Search for the cell housing the specified text and yield its [x, y] center coordinate. 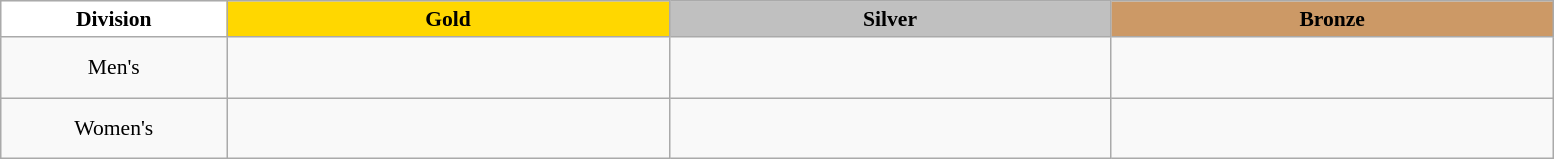
Division [114, 19]
Silver [890, 19]
Men's [114, 68]
Women's [114, 128]
Gold [448, 19]
Bronze [1332, 19]
